Return the [X, Y] coordinate for the center point of the cell that contains the specified text.  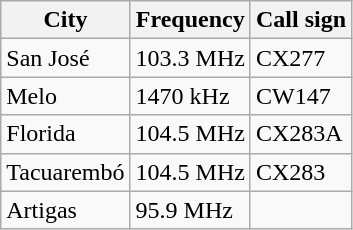
Melo [66, 96]
95.9 MHz [190, 210]
CX277 [300, 58]
CX283 [300, 172]
Artigas [66, 210]
103.3 MHz [190, 58]
Florida [66, 134]
Tacuarembó [66, 172]
Call sign [300, 20]
City [66, 20]
CW147 [300, 96]
1470 kHz [190, 96]
San José [66, 58]
Frequency [190, 20]
CX283A [300, 134]
